Search for the cell housing the specified text and yield its [x, y] center coordinate. 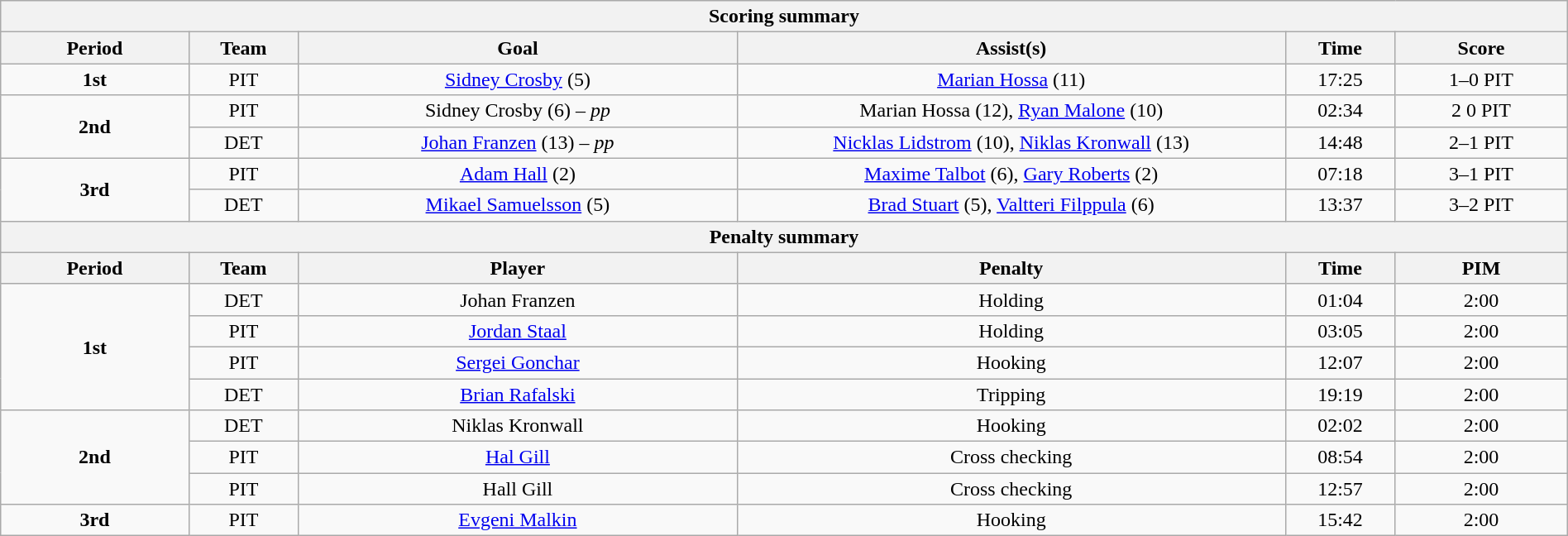
Penalty summary [784, 237]
Sidney Crosby (5) [518, 79]
Johan Franzen (13) – pp [518, 142]
03:05 [1340, 331]
Scoring summary [784, 17]
2 0 PIT [1481, 111]
Goal [518, 48]
Maxime Talbot (6), Gary Roberts (2) [1011, 174]
13:37 [1340, 205]
3–2 PIT [1481, 205]
1–0 PIT [1481, 79]
02:02 [1340, 426]
Mikael Samuelsson (5) [518, 205]
15:42 [1340, 520]
3–1 PIT [1481, 174]
Brad Stuart (5), Valtteri Filppula (6) [1011, 205]
Sidney Crosby (6) – pp [518, 111]
Player [518, 268]
14:48 [1340, 142]
Tripping [1011, 395]
Sergei Gonchar [518, 362]
01:04 [1340, 299]
19:19 [1340, 395]
Penalty [1011, 268]
Marian Hossa (12), Ryan Malone (10) [1011, 111]
Marian Hossa (11) [1011, 79]
2–1 PIT [1481, 142]
12:57 [1340, 489]
Johan Franzen [518, 299]
08:54 [1340, 457]
Score [1481, 48]
12:07 [1340, 362]
02:34 [1340, 111]
PIM [1481, 268]
Hall Gill [518, 489]
Nicklas Lidstrom (10), Niklas Kronwall (13) [1011, 142]
Hal Gill [518, 457]
Jordan Staal [518, 331]
Brian Rafalski [518, 395]
Assist(s) [1011, 48]
07:18 [1340, 174]
Evgeni Malkin [518, 520]
Adam Hall (2) [518, 174]
17:25 [1340, 79]
Niklas Kronwall [518, 426]
